For the text-containing cell, return its midpoint in (x, y) coordinate format. 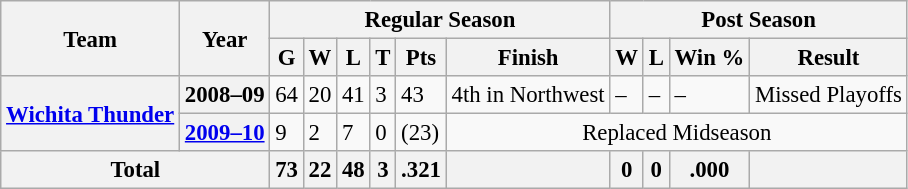
Post Season (758, 20)
Total (136, 170)
9 (286, 133)
73 (286, 170)
48 (354, 170)
Finish (528, 58)
43 (421, 95)
4th in Northwest (528, 95)
G (286, 58)
T (383, 58)
Win % (709, 58)
64 (286, 95)
Wichita Thunder (90, 114)
Year (225, 38)
7 (354, 133)
2 (320, 133)
Regular Season (440, 20)
2008–09 (225, 95)
(23) (421, 133)
Replaced Midseason (676, 133)
.000 (709, 170)
Team (90, 38)
41 (354, 95)
20 (320, 95)
Missed Playoffs (829, 95)
.321 (421, 170)
Pts (421, 58)
2009–10 (225, 133)
22 (320, 170)
Result (829, 58)
